Extract the (X, Y) coordinate from the center of the cell holding the provided text.  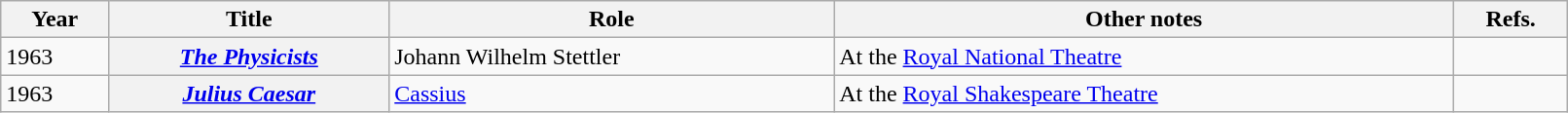
Title (249, 19)
Other notes (1145, 19)
At the Royal Shakespeare Theatre (1145, 94)
Julius Caesar (249, 94)
Role (611, 19)
Cassius (611, 94)
Year (55, 19)
At the Royal National Theatre (1145, 56)
Johann Wilhelm Stettler (611, 56)
Refs. (1511, 19)
The Physicists (249, 56)
